Return [x, y] of the center of cell containing provided text 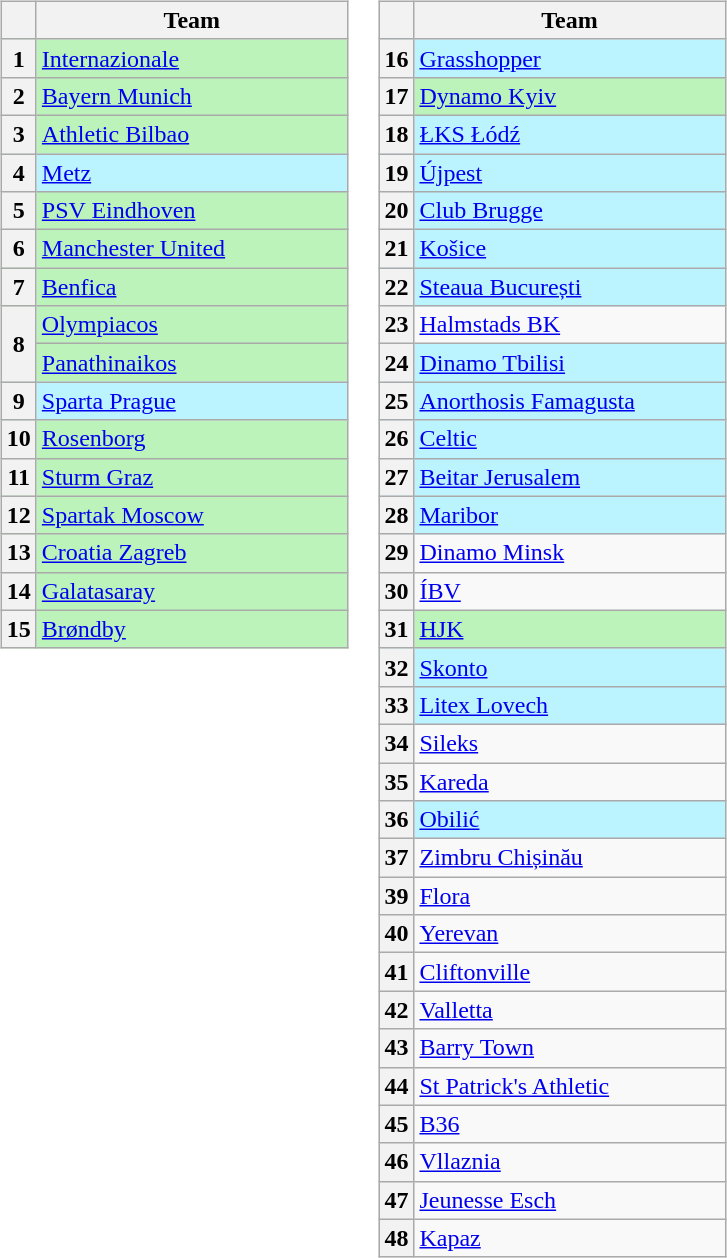
6 [18, 249]
Barry Town [570, 1048]
31 [396, 629]
Manchester United [192, 249]
Jeunesse Esch [570, 1200]
ÍBV [570, 591]
Metz [192, 173]
23 [396, 325]
26 [396, 439]
Club Brugge [570, 211]
10 [18, 439]
Kapaz [570, 1238]
HJK [570, 629]
21 [396, 249]
18 [396, 134]
Obilić [570, 820]
3 [18, 134]
Olympiacos [192, 325]
Steaua București [570, 287]
Dynamo Kyiv [570, 96]
ŁKS Łódź [570, 134]
46 [396, 1162]
Košice [570, 249]
Anorthosis Famagusta [570, 401]
Kareda [570, 781]
Spartak Moscow [192, 515]
Vllaznia [570, 1162]
16 [396, 58]
45 [396, 1124]
13 [18, 553]
Sturm Graz [192, 477]
Maribor [570, 515]
19 [396, 173]
29 [396, 553]
33 [396, 705]
Sileks [570, 743]
Litex Lovech [570, 705]
Beitar Jerusalem [570, 477]
44 [396, 1086]
Brøndby [192, 629]
Benfica [192, 287]
28 [396, 515]
14 [18, 591]
25 [396, 401]
Sparta Prague [192, 401]
43 [396, 1048]
12 [18, 515]
37 [396, 858]
Újpest [570, 173]
20 [396, 211]
22 [396, 287]
35 [396, 781]
Dinamo Tbilisi [570, 363]
15 [18, 629]
1 [18, 58]
17 [396, 96]
Cliftonville [570, 972]
2 [18, 96]
42 [396, 1010]
Skonto [570, 667]
7 [18, 287]
Celtic [570, 439]
11 [18, 477]
39 [396, 896]
8 [18, 344]
32 [396, 667]
36 [396, 820]
Panathinaikos [192, 363]
Rosenborg [192, 439]
5 [18, 211]
27 [396, 477]
Yerevan [570, 934]
Halmstads BK [570, 325]
Bayern Munich [192, 96]
47 [396, 1200]
Croatia Zagreb [192, 553]
Dinamo Minsk [570, 553]
Galatasaray [192, 591]
PSV Eindhoven [192, 211]
Athletic Bilbao [192, 134]
40 [396, 934]
24 [396, 363]
Zimbru Chișinău [570, 858]
Internazionale [192, 58]
34 [396, 743]
9 [18, 401]
Flora [570, 896]
48 [396, 1238]
41 [396, 972]
4 [18, 173]
B36 [570, 1124]
St Patrick's Athletic [570, 1086]
Grasshopper [570, 58]
30 [396, 591]
Valletta [570, 1010]
